Return [x, y] of the center of cell containing provided text 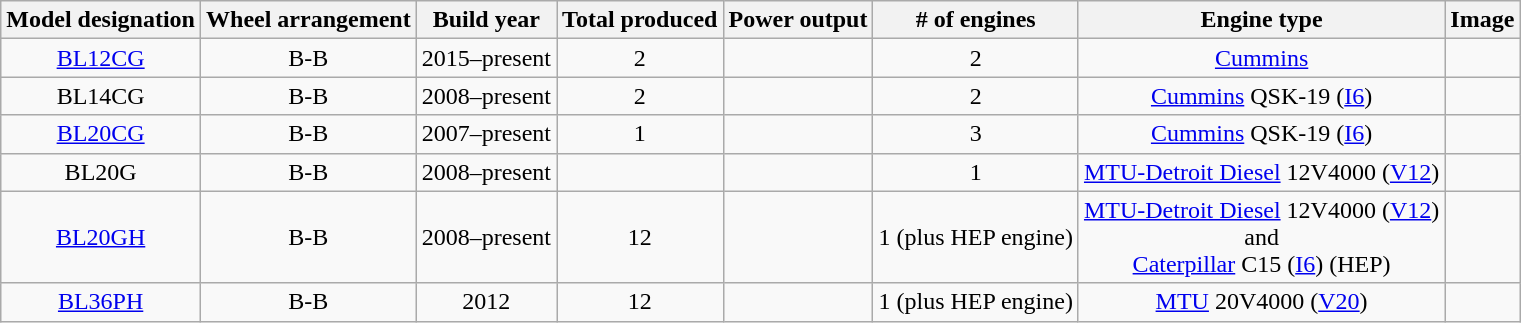
BL14CG [101, 96]
Engine type [1261, 20]
Build year [486, 20]
2007–present [486, 134]
BL36PH [101, 302]
MTU-Detroit Diesel 12V4000 (V12)andCaterpillar C15 (I6) (HEP) [1261, 237]
BL12CG [101, 58]
# of engines [976, 20]
Power output [798, 20]
Total produced [640, 20]
MTU-Detroit Diesel 12V4000 (V12) [1261, 172]
3 [976, 134]
Image [1482, 20]
Model designation [101, 20]
MTU 20V4000 (V20) [1261, 302]
BL20G [101, 172]
BL20GH [101, 237]
Cummins [1261, 58]
2015–present [486, 58]
2012 [486, 302]
Wheel arrangement [309, 20]
BL20CG [101, 134]
